Search for the cell housing the specified text and yield its (X, Y) center coordinate. 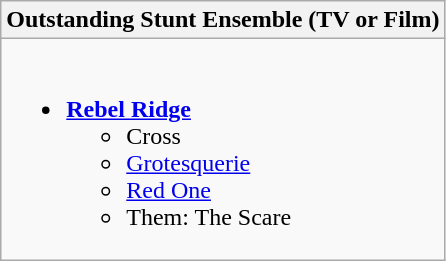
Rebel RidgeCrossGrotesquerieRed OneThem: The Scare (223, 150)
Outstanding Stunt Ensemble (TV or Film) (223, 20)
